Locate the cell with the specified text and output its [X, Y] center coordinate. 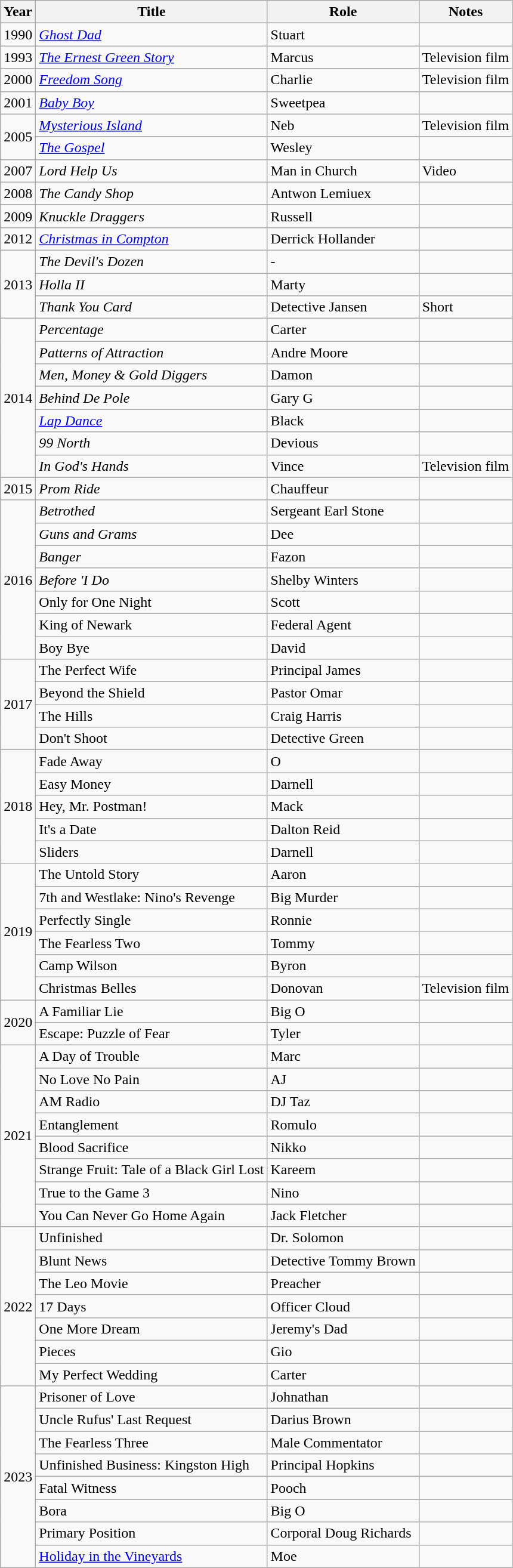
The Fearless Three [152, 1443]
Men, Money & Gold Diggers [152, 375]
Marty [343, 285]
King of Newark [152, 625]
Lap Dance [152, 421]
Detective Tommy Brown [343, 1261]
Fatal Witness [152, 1488]
Darius Brown [343, 1420]
Fazon [343, 557]
A Familiar Lie [152, 1011]
Vince [343, 466]
Title [152, 12]
Pieces [152, 1351]
2008 [18, 193]
DJ Taz [343, 1102]
2013 [18, 284]
Marcus [343, 57]
Mack [343, 807]
Damon [343, 375]
Beyond the Shield [152, 693]
Jack Fletcher [343, 1215]
True to the Game 3 [152, 1193]
Baby Boy [152, 103]
The Fearless Two [152, 943]
Mysterious Island [152, 125]
Marc [343, 1057]
Male Commentator [343, 1443]
7th and Westlake: Nino's Revenge [152, 897]
Aaron [343, 875]
99 North [152, 443]
The Candy Shop [152, 193]
Blunt News [152, 1261]
Donovan [343, 988]
Unfinished [152, 1238]
17 Days [152, 1306]
Camp Wilson [152, 965]
The Ernest Green Story [152, 57]
1993 [18, 57]
Shelby Winters [343, 579]
Detective Green [343, 739]
The Untold Story [152, 875]
1990 [18, 35]
Lord Help Us [152, 171]
Sergeant Earl Stone [343, 511]
Knuckle Draggers [152, 216]
Entanglement [152, 1125]
Principal James [343, 671]
Nino [343, 1193]
Year [18, 12]
Federal Agent [343, 625]
Jeremy's Dad [343, 1329]
You Can Never Go Home Again [152, 1215]
Role [343, 12]
Behind De Pole [152, 398]
The Leo Movie [152, 1283]
One More Dream [152, 1329]
Corporal Doug Richards [343, 1533]
2016 [18, 579]
Freedom Song [152, 80]
The Perfect Wife [152, 671]
Gio [343, 1351]
Strange Fruit: Tale of a Black Girl Lost [152, 1170]
2019 [18, 931]
Tyler [343, 1034]
Man in Church [343, 171]
Primary Position [152, 1533]
Dalton Reid [343, 829]
It's a Date [152, 829]
Ronnie [343, 920]
Chauffeur [343, 489]
Escape: Puzzle of Fear [152, 1034]
Before 'I Do [152, 579]
Bora [152, 1511]
Banger [152, 557]
2012 [18, 239]
Stuart [343, 35]
2017 [18, 705]
Russell [343, 216]
Big Murder [343, 897]
Kareem [343, 1170]
Romulo [343, 1125]
Only for One Night [152, 602]
Fade Away [152, 761]
Holla II [152, 285]
Notes [465, 12]
Ghost Dad [152, 35]
Scott [343, 602]
Short [465, 307]
2009 [18, 216]
Neb [343, 125]
2000 [18, 80]
2021 [18, 1136]
- [343, 261]
Dee [343, 534]
2005 [18, 137]
2001 [18, 103]
Guns and Grams [152, 534]
Charlie [343, 80]
In God's Hands [152, 466]
Pooch [343, 1488]
The Hills [152, 716]
Christmas Belles [152, 988]
Pastor Omar [343, 693]
Easy Money [152, 784]
2007 [18, 171]
Craig Harris [343, 716]
A Day of Trouble [152, 1057]
2015 [18, 489]
Sliders [152, 852]
2020 [18, 1023]
Sweetpea [343, 103]
Moe [343, 1556]
2018 [18, 807]
Prisoner of Love [152, 1397]
Tommy [343, 943]
Blood Sacrifice [152, 1147]
The Devil's Dozen [152, 261]
Hey, Mr. Postman! [152, 807]
Don't Shoot [152, 739]
Principal Hopkins [343, 1465]
My Perfect Wedding [152, 1374]
Devious [343, 443]
Preacher [343, 1283]
2022 [18, 1306]
Johnathan [343, 1397]
Percentage [152, 330]
David [343, 647]
Black [343, 421]
AM Radio [152, 1102]
Derrick Hollander [343, 239]
Prom Ride [152, 489]
Video [465, 171]
Detective Jansen [343, 307]
Antwon Lemiuex [343, 193]
No Love No Pain [152, 1079]
Officer Cloud [343, 1306]
Gary G [343, 398]
Nikko [343, 1147]
Dr. Solomon [343, 1238]
The Gospel [152, 148]
Thank You Card [152, 307]
AJ [343, 1079]
Patterns of Attraction [152, 353]
2014 [18, 398]
Uncle Rufus' Last Request [152, 1420]
Boy Bye [152, 647]
Andre Moore [343, 353]
Christmas in Compton [152, 239]
2023 [18, 1477]
O [343, 761]
Byron [343, 965]
Perfectly Single [152, 920]
Wesley [343, 148]
Holiday in the Vineyards [152, 1556]
Betrothed [152, 511]
Unfinished Business: Kingston High [152, 1465]
